Return (X, Y) of the center of cell containing provided text 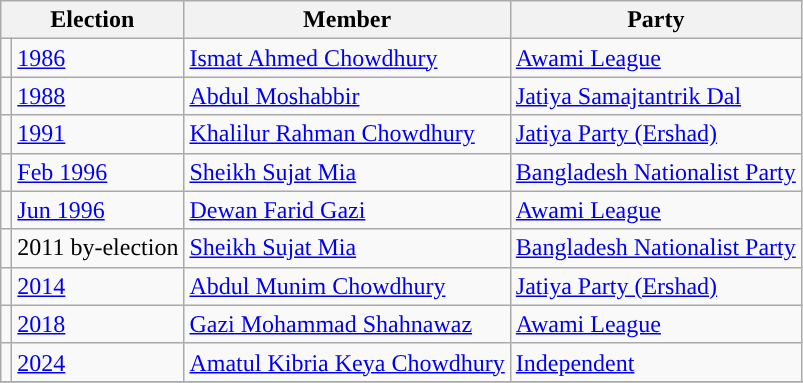
1986 (98, 58)
2024 (98, 362)
Party (656, 20)
Jun 1996 (98, 210)
Dewan Farid Gazi (347, 210)
1991 (98, 134)
2018 (98, 324)
Gazi Mohammad Shahnawaz (347, 324)
Member (347, 20)
Khalilur Rahman Chowdhury (347, 134)
2014 (98, 286)
2011 by-election (98, 248)
Abdul Munim Chowdhury (347, 286)
Jatiya Samajtantrik Dal (656, 96)
Election (92, 20)
1988 (98, 96)
Amatul Kibria Keya Chowdhury (347, 362)
Feb 1996 (98, 172)
Independent (656, 362)
Abdul Moshabbir (347, 96)
Ismat Ahmed Chowdhury (347, 58)
